Search for the cell housing the specified text and yield its [X, Y] center coordinate. 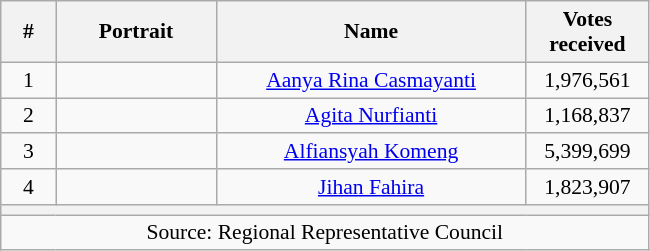
Alfiansyah Komeng [371, 152]
Source: Regional Representative Council [325, 233]
1,168,837 [588, 116]
Portrait [136, 32]
# [28, 32]
5,399,699 [588, 152]
Name [371, 32]
1 [28, 80]
Aanya Rina Casmayanti [371, 80]
1,976,561 [588, 80]
4 [28, 187]
Agita Nurfianti [371, 116]
Jihan Fahira [371, 187]
3 [28, 152]
Votes received [588, 32]
1,823,907 [588, 187]
2 [28, 116]
